Extract the (x, y) coordinate from the center of the cell holding the provided text.  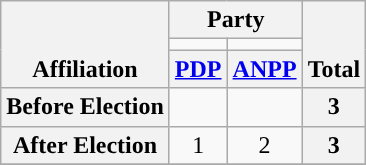
ANPP (264, 69)
Total (334, 44)
After Election (86, 145)
1 (198, 145)
Affiliation (86, 44)
Before Election (86, 107)
PDP (198, 69)
2 (264, 145)
Party (236, 20)
